Detect which cell encompasses the target text, then output its [X, Y] center coordinate. 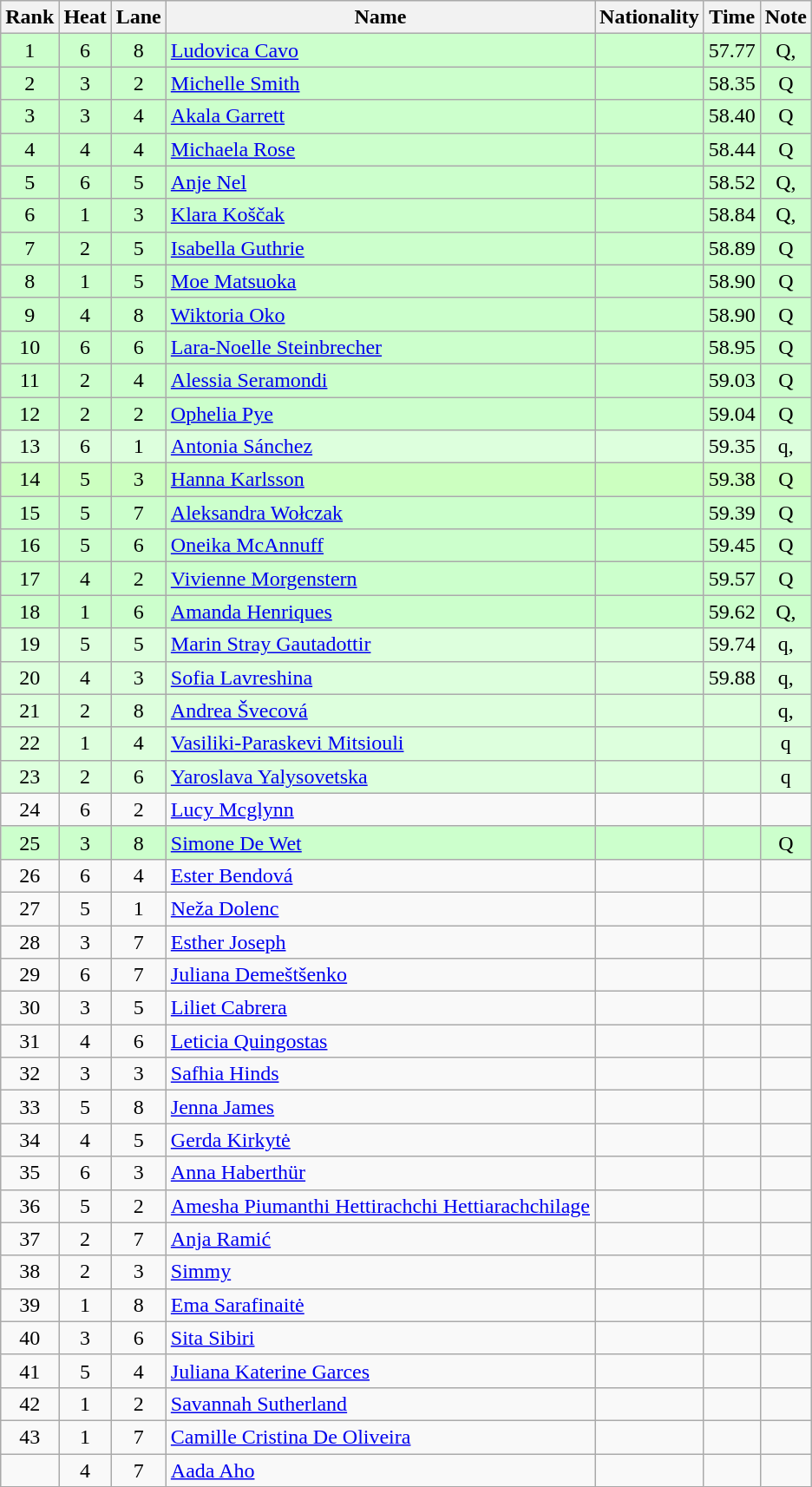
Time [732, 17]
Moe Matsuoka [380, 281]
15 [29, 513]
35 [29, 1173]
43 [29, 1437]
Anna Haberthür [380, 1173]
Akala Garrett [380, 116]
10 [29, 347]
Alessia Seramondi [380, 380]
Aada Aho [380, 1471]
Amesha Piumanthi Hettirachchi Hettiarachchilage [380, 1206]
14 [29, 480]
58.95 [732, 347]
58.35 [732, 83]
37 [29, 1239]
42 [29, 1404]
Wiktoria Oko [380, 314]
Simmy [380, 1272]
59.74 [732, 645]
30 [29, 1008]
27 [29, 908]
Esther Joseph [380, 941]
36 [29, 1206]
39 [29, 1305]
Sofia Lavreshina [380, 678]
Juliana Demeštšenko [380, 975]
34 [29, 1140]
12 [29, 414]
Anja Ramić [380, 1239]
40 [29, 1338]
58.89 [732, 248]
Simone De Wet [380, 842]
16 [29, 546]
33 [29, 1107]
Camille Cristina De Oliveira [380, 1437]
41 [29, 1371]
Heat [85, 17]
20 [29, 678]
Marin Stray Gautadottir [380, 645]
58.44 [732, 149]
58.52 [732, 182]
17 [29, 579]
28 [29, 941]
11 [29, 380]
Andrea Švecová [380, 711]
59.03 [732, 380]
Leticia Quingostas [380, 1041]
Nationality [650, 17]
Lucy Mcglynn [380, 809]
59.35 [732, 447]
59.88 [732, 678]
59.57 [732, 579]
Michelle Smith [380, 83]
Lane [139, 17]
Ludovica Cavo [380, 50]
Jenna James [380, 1107]
Name [380, 17]
Vasiliki-Paraskevi Mitsiouli [380, 743]
Savannah Sutherland [380, 1404]
Liliet Cabrera [380, 1008]
57.77 [732, 50]
Aleksandra Wołczak [380, 513]
Oneika McAnnuff [380, 546]
Vivienne Morgenstern [380, 579]
26 [29, 875]
59.39 [732, 513]
Amanda Henriques [380, 612]
59.45 [732, 546]
59.62 [732, 612]
Safhia Hinds [380, 1074]
24 [29, 809]
Ester Bendová [380, 875]
Sita Sibiri [380, 1338]
58.40 [732, 116]
Isabella Guthrie [380, 248]
Hanna Karlsson [380, 480]
Michaela Rose [380, 149]
Klara Koščak [380, 215]
25 [29, 842]
59.38 [732, 480]
13 [29, 447]
9 [29, 314]
22 [29, 743]
Anje Nel [380, 182]
Neža Dolenc [380, 908]
Ophelia Pye [380, 414]
Note [786, 17]
29 [29, 975]
Gerda Kirkytė [380, 1140]
18 [29, 612]
Antonia Sánchez [380, 447]
Rank [29, 17]
58.84 [732, 215]
Juliana Katerine Garces [380, 1371]
31 [29, 1041]
19 [29, 645]
Ema Sarafinaitė [380, 1305]
23 [29, 776]
59.04 [732, 414]
Yaroslava Yalysovetska [380, 776]
Lara-Noelle Steinbrecher [380, 347]
21 [29, 711]
32 [29, 1074]
38 [29, 1272]
